Find where the given text appears and provide that cell's center as (X, Y) coordinate. 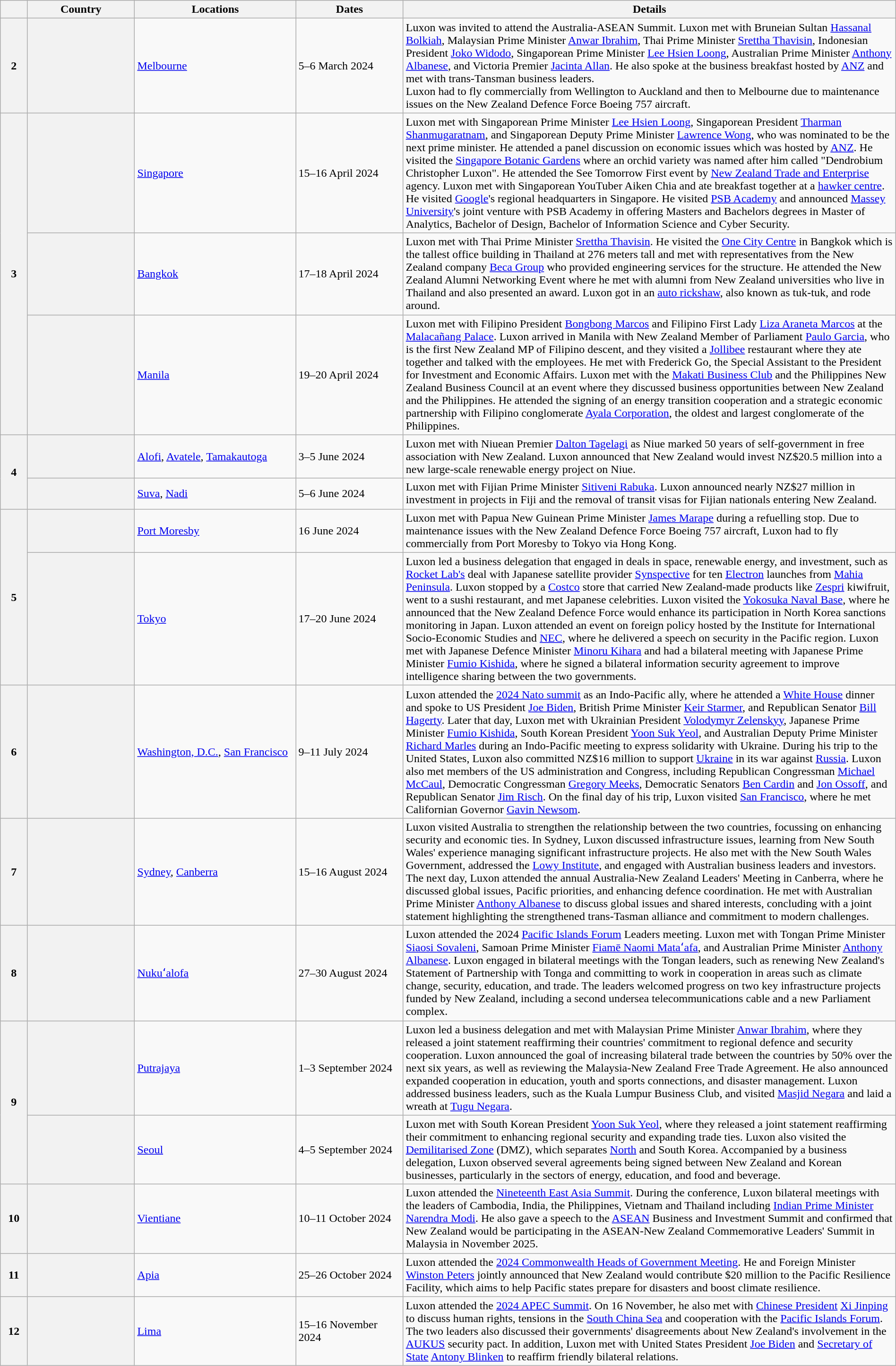
4 (14, 472)
27–30 August 2024 (350, 973)
Melbourne (215, 66)
Nukuʻalofa (215, 973)
Washington, D.C., San Francisco (215, 751)
17–20 June 2024 (350, 619)
11 (14, 1275)
15–16 April 2024 (350, 173)
9 (14, 1102)
15–16 August 2024 (350, 871)
Locations (215, 9)
Sydney, Canberra (215, 871)
Alofi, Avatele, Tamakautoga (215, 456)
16 June 2024 (350, 531)
7 (14, 871)
19–20 April 2024 (350, 375)
Putrajaya (215, 1068)
17–18 April 2024 (350, 274)
9–11 July 2024 (350, 751)
5–6 March 2024 (350, 66)
3 (14, 274)
Details (649, 9)
Singapore (215, 173)
4–5 September 2024 (350, 1150)
Tokyo (215, 619)
15–16 November 2024 (350, 1331)
25–26 October 2024 (350, 1275)
Port Moresby (215, 531)
8 (14, 973)
5–6 June 2024 (350, 493)
Country (81, 9)
Dates (350, 9)
Seoul (215, 1150)
Apia (215, 1275)
3–5 June 2024 (350, 456)
10–11 October 2024 (350, 1219)
Vientiane (215, 1219)
1–3 September 2024 (350, 1068)
Manila (215, 375)
Bangkok (215, 274)
Suva, Nadi (215, 493)
2 (14, 66)
10 (14, 1219)
12 (14, 1331)
6 (14, 751)
Lima (215, 1331)
5 (14, 597)
